Identify which cell holds the provided text, then report its (x, y) central coordinate. 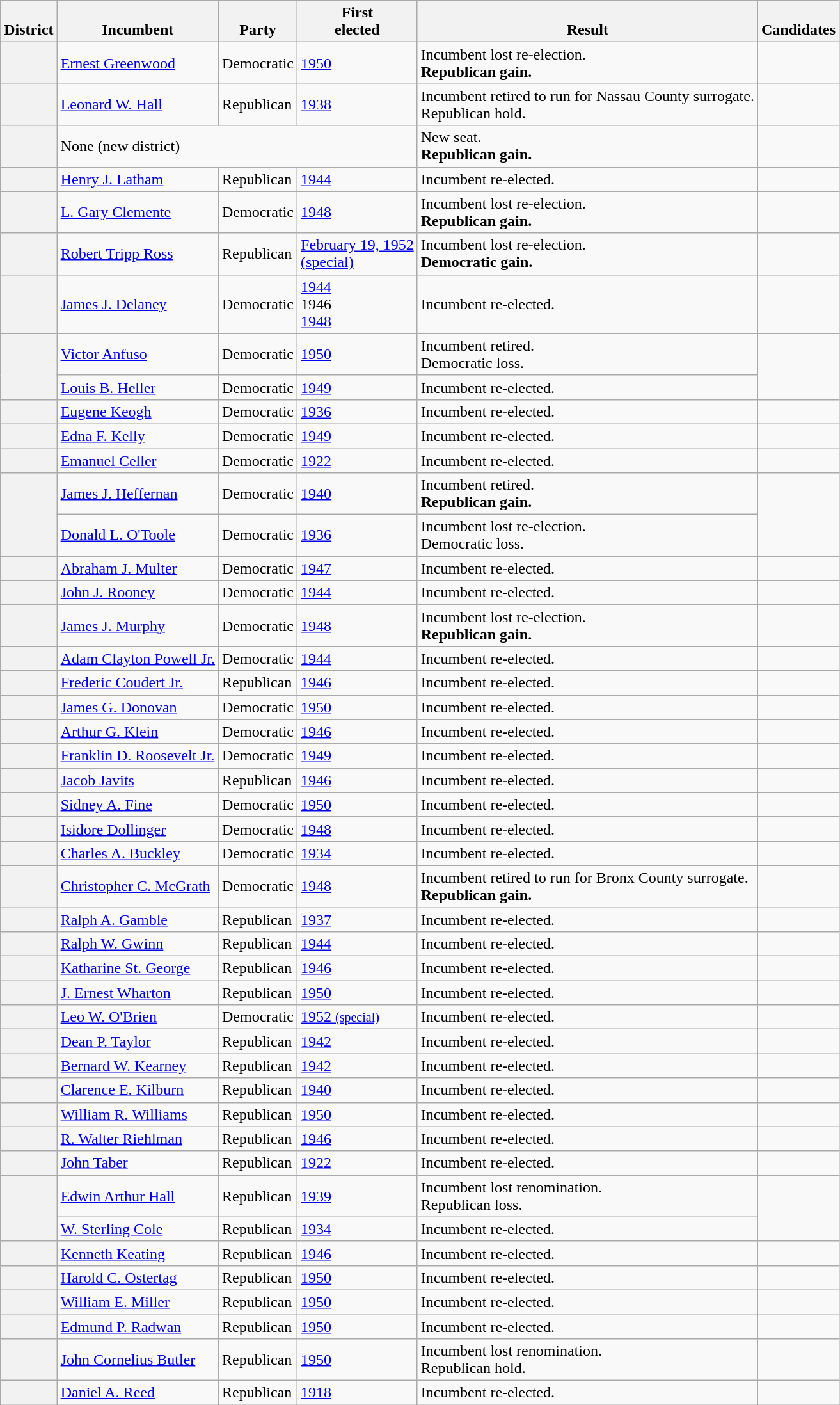
Ralph W. Gwinn (138, 944)
Christopher C. McGrath (138, 886)
1918 (358, 1393)
James J. Murphy (138, 626)
Incumbent retired.Democratic loss. (587, 355)
J. Ernest Wharton (138, 993)
Edmund P. Radwan (138, 1327)
District (29, 22)
Incumbent lost re-election.Democratic gain. (587, 253)
Incumbent lost renomination.Republican hold. (587, 1360)
Franklin D. Roosevelt Jr. (138, 756)
February 19, 1952(special) (358, 253)
Incumbent (138, 22)
Party (258, 22)
Katharine St. George (138, 968)
Candidates (798, 22)
Charles A. Buckley (138, 853)
Leonard W. Hall (138, 105)
Incumbent retired to run for Bronx County surrogate.Republican gain. (587, 886)
Harold C. Ostertag (138, 1278)
Arthur G. Klein (138, 732)
Adam Clayton Powell Jr. (138, 659)
Louis B. Heller (138, 387)
Leo W. O'Brien (138, 1017)
Victor Anfuso (138, 355)
Incumbent retired to run for Nassau County surrogate.Republican hold. (587, 105)
Edwin Arthur Hall (138, 1196)
None (new district) (237, 146)
1938 (358, 105)
Sidney A. Fine (138, 805)
Edna F. Kelly (138, 436)
William E. Miller (138, 1302)
Incumbent retired.Republican gain. (587, 494)
Henry J. Latham (138, 179)
Dean P. Taylor (138, 1041)
Jacob Javits (138, 780)
1939 (358, 1196)
Frederic Coudert Jr. (138, 683)
Eugene Keogh (138, 412)
1947 (358, 568)
W. Sterling Cole (138, 1229)
John Cornelius Butler (138, 1360)
James J. Heffernan (138, 494)
Ernest Greenwood (138, 63)
James G. Donovan (138, 707)
Incumbent lost re-election.Democratic loss. (587, 535)
1952 (special) (358, 1017)
Kenneth Keating (138, 1253)
New seat.Republican gain. (587, 146)
Emanuel Celler (138, 460)
Ralph A. Gamble (138, 920)
John Taber (138, 1163)
James J. Delaney (138, 304)
Result (587, 22)
1937 (358, 920)
Donald L. O'Toole (138, 535)
Clarence E. Kilburn (138, 1090)
Incumbent lost renomination.Republican loss. (587, 1196)
Daniel A. Reed (138, 1393)
Isidore Dollinger (138, 829)
William R. Williams (138, 1114)
Abraham J. Multer (138, 568)
R. Walter Riehlman (138, 1139)
L. Gary Clemente (138, 213)
John J. Rooney (138, 593)
Firstelected (358, 22)
Bernard W. Kearney (138, 1066)
Robert Tripp Ross (138, 253)
19441946 1948 (358, 304)
